From the cell containing the given text, extract its center point as (x, y) coordinate. 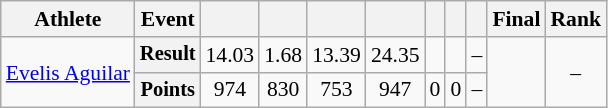
Final (516, 19)
24.35 (396, 55)
Result (168, 55)
14.03 (230, 55)
Evelis Aguilar (68, 72)
830 (283, 90)
Event (168, 19)
Points (168, 90)
974 (230, 90)
13.39 (336, 55)
1.68 (283, 55)
Athlete (68, 19)
753 (336, 90)
Rank (576, 19)
947 (396, 90)
